Scan for the cell matching the given text and deliver its (X, Y) coordinate at center. 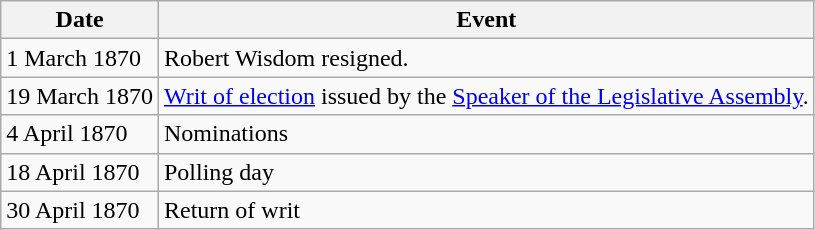
4 April 1870 (80, 134)
18 April 1870 (80, 172)
Polling day (486, 172)
Writ of election issued by the Speaker of the Legislative Assembly. (486, 96)
Date (80, 20)
Nominations (486, 134)
Robert Wisdom resigned. (486, 58)
30 April 1870 (80, 210)
Return of writ (486, 210)
1 March 1870 (80, 58)
19 March 1870 (80, 96)
Event (486, 20)
